Return [X, Y] of the center of cell containing provided text 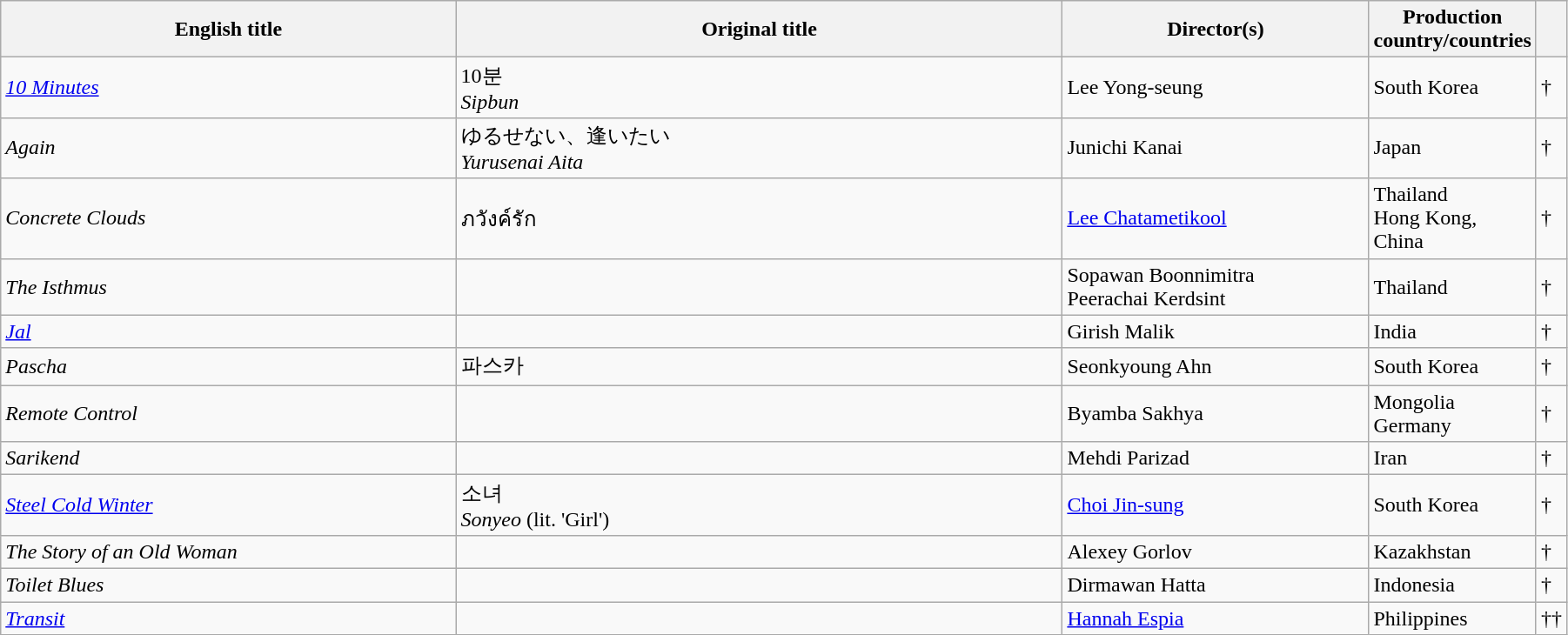
Mehdi Parizad [1216, 458]
English title [228, 30]
Toilet Blues [228, 585]
Sarikend [228, 458]
Transit [228, 618]
The Isthmus [228, 287]
Philippines [1452, 618]
Original title [759, 30]
Concrete Clouds [228, 218]
Lee Yong-seung [1216, 88]
Byamba Sakhya [1216, 414]
ภวังค์รัก [759, 218]
Steel Cold Winter [228, 505]
Iran [1452, 458]
Remote Control [228, 414]
Jal [228, 331]
Director(s) [1216, 30]
†† [1551, 618]
ゆるせない、逢いたいYurusenai Aita [759, 148]
Girish Malik [1216, 331]
Hannah Espia [1216, 618]
Kazakhstan [1452, 551]
MongoliaGermany [1452, 414]
10 Minutes [228, 88]
소녀Sonyeo (lit. 'Girl') [759, 505]
ThailandHong Kong, China [1452, 218]
Dirmawan Hatta [1216, 585]
Pascha [228, 367]
Junichi Kanai [1216, 148]
Alexey Gorlov [1216, 551]
India [1452, 331]
10분Sipbun [759, 88]
Japan [1452, 148]
Lee Chatametikool [1216, 218]
파스카 [759, 367]
The Story of an Old Woman [228, 551]
Indonesia [1452, 585]
Seonkyoung Ahn [1216, 367]
Again [228, 148]
Sopawan BoonnimitraPeerachai Kerdsint [1216, 287]
Production country/countries [1452, 30]
Choi Jin-sung [1216, 505]
Thailand [1452, 287]
